Capture the cell that displays the provided text and extract its (x, y) central coordinate. 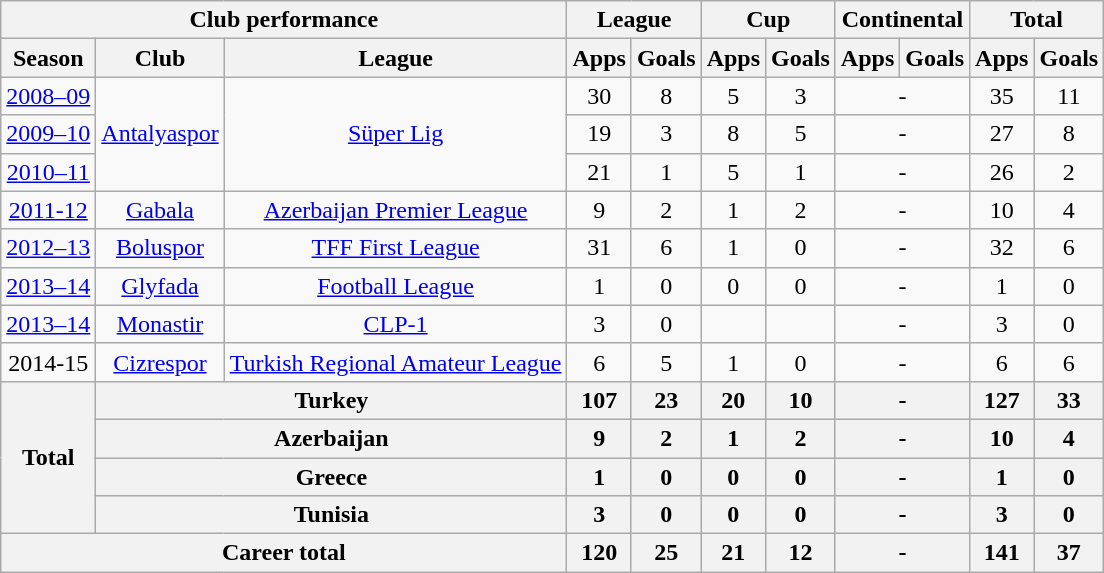
Career total (284, 553)
Cizrespor (160, 362)
141 (1002, 553)
Tunisia (332, 515)
25 (666, 553)
Boluspor (160, 248)
30 (599, 96)
Football League (396, 286)
127 (1002, 400)
20 (733, 400)
Monastir (160, 324)
32 (1002, 248)
Club performance (284, 20)
19 (599, 134)
27 (1002, 134)
2012–13 (48, 248)
Continental (902, 20)
CLP-1 (396, 324)
2011-12 (48, 210)
Azerbaijan Premier League (396, 210)
2010–11 (48, 172)
33 (1069, 400)
107 (599, 400)
Turkey (332, 400)
Süper Lig (396, 134)
26 (1002, 172)
12 (801, 553)
120 (599, 553)
35 (1002, 96)
Cup (768, 20)
TFF First League (396, 248)
23 (666, 400)
2009–10 (48, 134)
Greece (332, 477)
11 (1069, 96)
Azerbaijan (332, 438)
37 (1069, 553)
Glyfada (160, 286)
2014-15 (48, 362)
Gabala (160, 210)
Season (48, 58)
Turkish Regional Amateur League (396, 362)
Antalyaspor (160, 134)
Club (160, 58)
2008–09 (48, 96)
31 (599, 248)
